Capture the cell that displays the provided text and extract its (x, y) central coordinate. 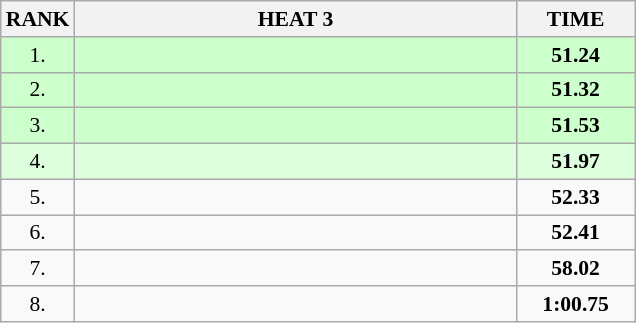
HEAT 3 (295, 19)
51.24 (576, 55)
1. (38, 55)
RANK (38, 19)
TIME (576, 19)
1:00.75 (576, 304)
3. (38, 126)
51.53 (576, 126)
7. (38, 269)
51.97 (576, 162)
52.33 (576, 197)
51.32 (576, 90)
2. (38, 90)
58.02 (576, 269)
5. (38, 197)
52.41 (576, 233)
6. (38, 233)
4. (38, 162)
8. (38, 304)
